Provide the [X, Y] coordinate of the cell's center where the given text is located.  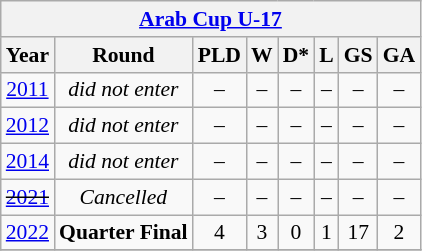
Arab Cup U-17 [210, 19]
W [262, 55]
Quarter Final [124, 233]
L [326, 55]
2021 [28, 197]
0 [296, 233]
2014 [28, 162]
4 [220, 233]
Round [124, 55]
GS [358, 55]
Year [28, 55]
D* [296, 55]
Cancelled [124, 197]
GA [400, 55]
2 [400, 233]
2022 [28, 233]
PLD [220, 55]
2011 [28, 90]
3 [262, 233]
17 [358, 233]
2012 [28, 126]
1 [326, 233]
